Find where the given text appears and provide that cell's center as [x, y] coordinate. 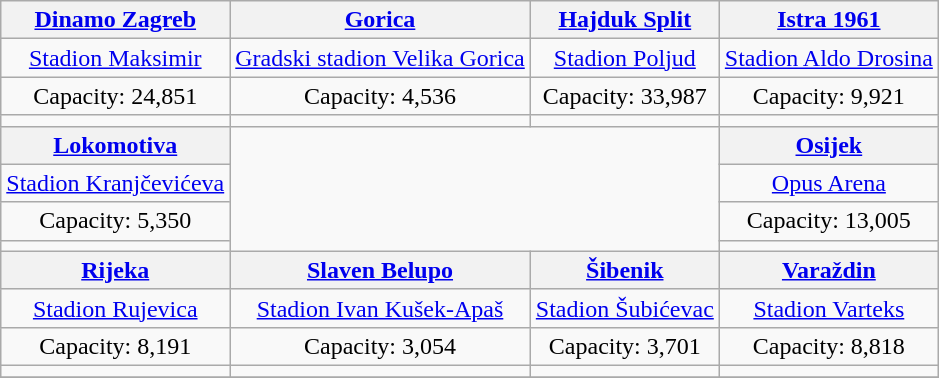
Capacity: 8,191 [116, 346]
Stadion Ivan Kušek-Apaš [380, 308]
Rijeka [116, 270]
Slaven Belupo [380, 270]
Osijek [828, 145]
Istra 1961 [828, 20]
Capacity: 3,054 [380, 346]
Capacity: 3,701 [624, 346]
Capacity: 33,987 [624, 96]
Varaždin [828, 270]
Capacity: 24,851 [116, 96]
Capacity: 13,005 [828, 221]
Lokomotiva [116, 145]
Stadion Maksimir [116, 58]
Gorica [380, 20]
Capacity: 9,921 [828, 96]
Gradski stadion Velika Gorica [380, 58]
Stadion Poljud [624, 58]
Stadion Šubićevac [624, 308]
Hajduk Split [624, 20]
Stadion Aldo Drosina [828, 58]
Stadion Kranjčevićeva [116, 183]
Stadion Varteks [828, 308]
Capacity: 5,350 [116, 221]
Opus Arena [828, 183]
Dinamo Zagreb [116, 20]
Stadion Rujevica [116, 308]
Capacity: 4,536 [380, 96]
Capacity: 8,818 [828, 346]
Šibenik [624, 270]
